Locate the cell with the specified text and output its [x, y] center coordinate. 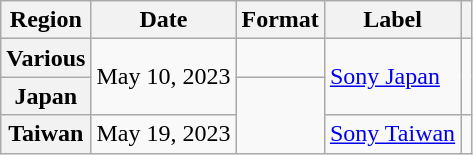
Taiwan [46, 134]
Sony Taiwan [392, 134]
Various [46, 58]
May 19, 2023 [164, 134]
Japan [46, 96]
Format [280, 20]
Sony Japan [392, 77]
Region [46, 20]
Date [164, 20]
May 10, 2023 [164, 77]
Label [392, 20]
